Return (X, Y) of the center of cell containing provided text 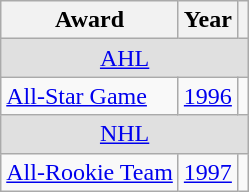
Award (90, 20)
1996 (208, 96)
1997 (208, 172)
AHL (125, 58)
Year (208, 20)
All-Rookie Team (90, 172)
NHL (125, 134)
All-Star Game (90, 96)
